Return the (X, Y) coordinate for the center point of the cell that contains the specified text.  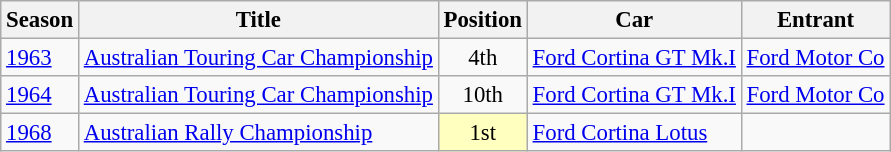
Car (634, 20)
Title (258, 20)
4th (482, 58)
1964 (40, 95)
1st (482, 133)
Entrant (816, 20)
10th (482, 95)
Ford Cortina Lotus (634, 133)
Season (40, 20)
1963 (40, 58)
Position (482, 20)
Australian Rally Championship (258, 133)
1968 (40, 133)
